From the cell containing the given text, extract its center point as (X, Y) coordinate. 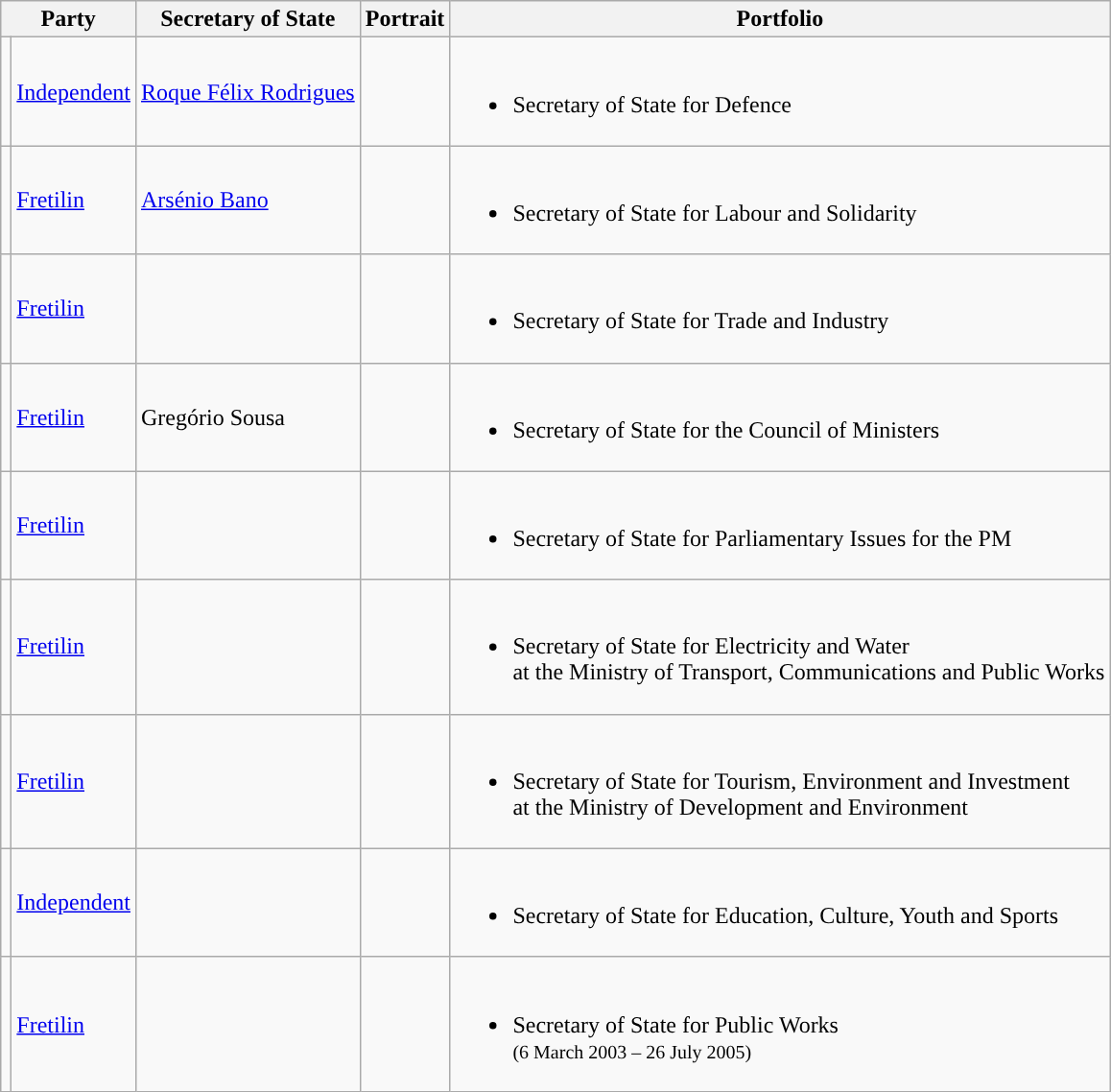
Portfolio (780, 19)
Secretary of State for Parliamentary Issues for the PM (780, 526)
Secretary of State for Public Works(6 March 2003 – 26 July 2005) (780, 1024)
Secretary of State for Defence (780, 92)
Arsénio Bano (248, 200)
Secretary of State for Trade and Industry (780, 309)
Secretary of State for Tourism, Environment and Investmentat the Ministry of Development and Environment (780, 781)
Secretary of State for Electricity and Waterat the Ministry of Transport, Communications and Public Works (780, 647)
Roque Félix Rodrigues (248, 92)
Secretary of State for Labour and Solidarity (780, 200)
Secretary of State for the Council of Ministers (780, 416)
Portrait (405, 19)
Party (69, 19)
Secretary of State for Education, Culture, Youth and Sports (780, 902)
Secretary of State (248, 19)
Gregório Sousa (248, 416)
